Pinpoint the cell where the given text exists, returning its (X, Y) midpoint coordinate. 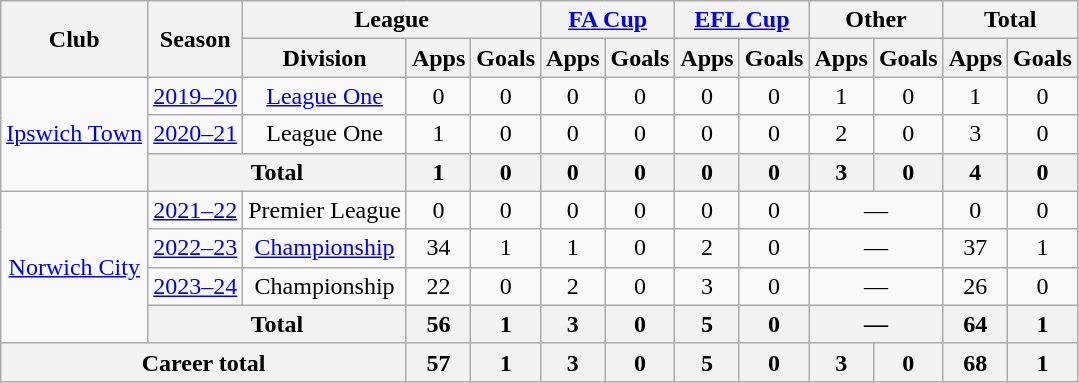
Norwich City (74, 267)
2021–22 (196, 210)
34 (438, 248)
Career total (204, 362)
Ipswich Town (74, 134)
EFL Cup (742, 20)
2023–24 (196, 286)
FA Cup (608, 20)
64 (975, 324)
Club (74, 39)
26 (975, 286)
2019–20 (196, 96)
Premier League (325, 210)
League (392, 20)
Season (196, 39)
Division (325, 58)
22 (438, 286)
2020–21 (196, 134)
37 (975, 248)
2022–23 (196, 248)
56 (438, 324)
57 (438, 362)
Other (876, 20)
68 (975, 362)
4 (975, 172)
